Capture the cell that displays the provided text and extract its [x, y] central coordinate. 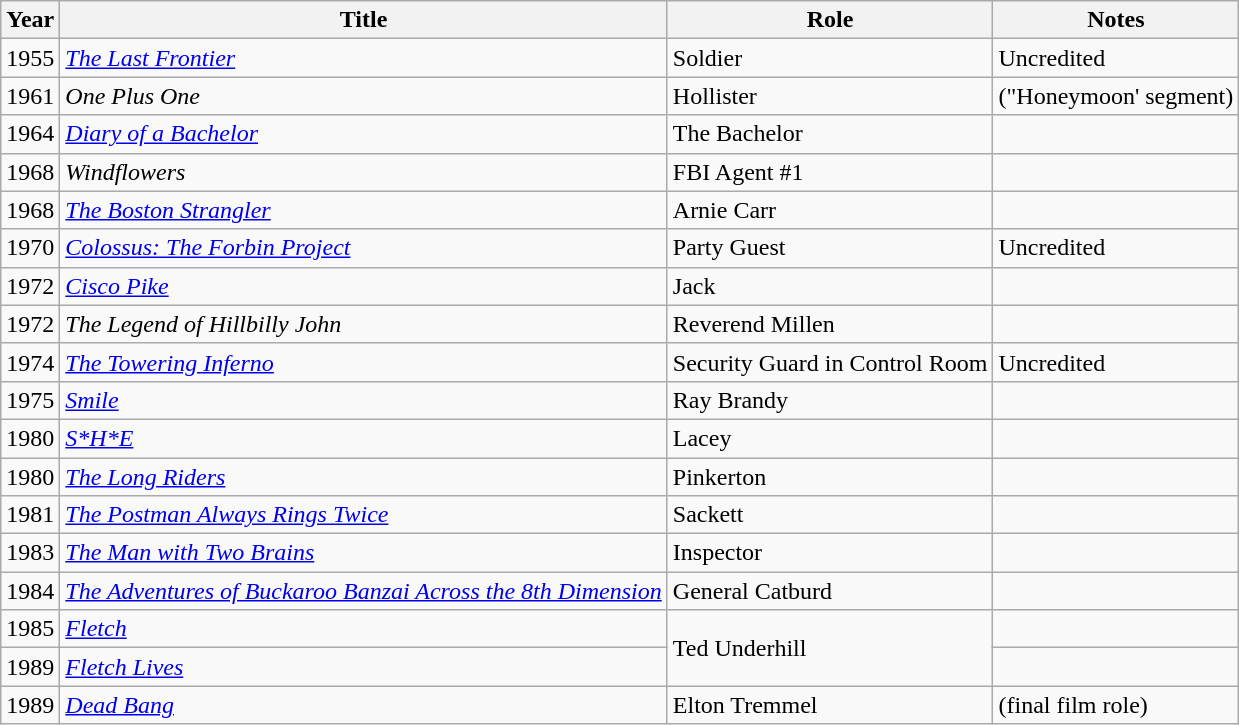
Diary of a Bachelor [364, 134]
Title [364, 20]
Soldier [830, 58]
Fletch Lives [364, 667]
The Man with Two Brains [364, 553]
("Honeymoon' segment) [1116, 96]
Sackett [830, 515]
FBI Agent #1 [830, 172]
1981 [30, 515]
Fletch [364, 629]
The Bachelor [830, 134]
1975 [30, 400]
1984 [30, 591]
(final film role) [1116, 705]
Arnie Carr [830, 210]
S*H*E [364, 438]
The Postman Always Rings Twice [364, 515]
Lacey [830, 438]
The Adventures of Buckaroo Banzai Across the 8th Dimension [364, 591]
1983 [30, 553]
General Catburd [830, 591]
Role [830, 20]
Reverend Millen [830, 324]
The Long Riders [364, 477]
One Plus One [364, 96]
Colossus: The Forbin Project [364, 248]
Elton Tremmel [830, 705]
1955 [30, 58]
The Legend of Hillbilly John [364, 324]
Hollister [830, 96]
1970 [30, 248]
1961 [30, 96]
The Boston Strangler [364, 210]
Jack [830, 286]
Windflowers [364, 172]
Dead Bang [364, 705]
1974 [30, 362]
Party Guest [830, 248]
Security Guard in Control Room [830, 362]
Notes [1116, 20]
Year [30, 20]
Pinkerton [830, 477]
1964 [30, 134]
The Last Frontier [364, 58]
Inspector [830, 553]
Ted Underhill [830, 648]
Cisco Pike [364, 286]
1985 [30, 629]
Smile [364, 400]
The Towering Inferno [364, 362]
Ray Brandy [830, 400]
